Provide the [x, y] coordinate of the cell's center where the given text is located.  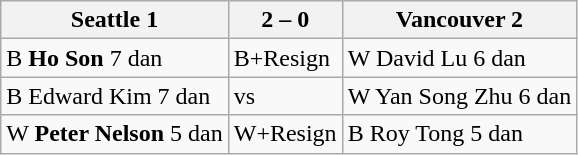
W Yan Song Zhu 6 dan [460, 96]
W+Resign [285, 134]
B Edward Kim 7 dan [114, 96]
W David Lu 6 dan [460, 58]
W Peter Nelson 5 dan [114, 134]
Vancouver 2 [460, 20]
B Roy Tong 5 dan [460, 134]
Seattle 1 [114, 20]
B+Resign [285, 58]
vs [285, 96]
2 – 0 [285, 20]
B Ho Son 7 dan [114, 58]
